Scan for the cell matching the given text and deliver its (x, y) coordinate at center. 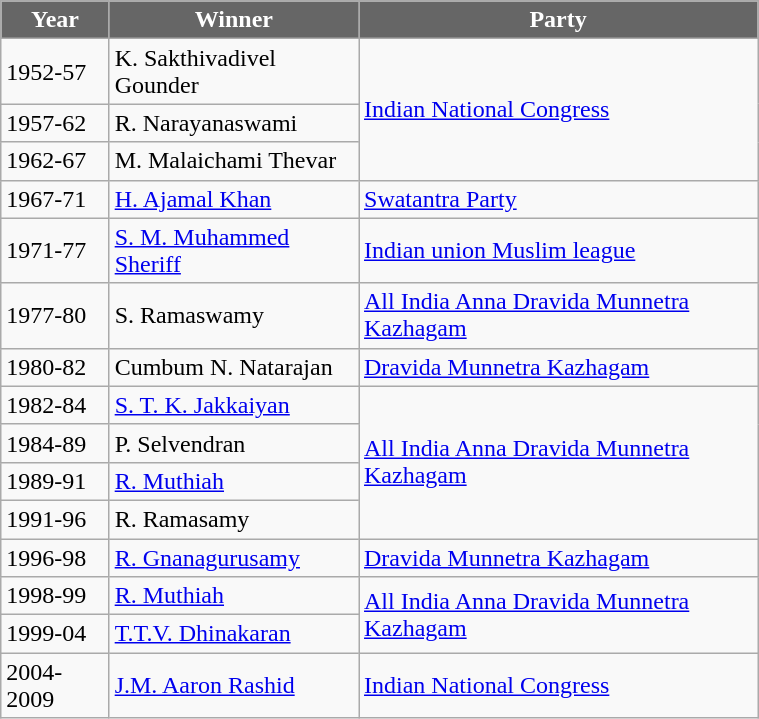
S. M. Muhammed Sheriff (234, 250)
1999-04 (55, 634)
J.M. Aaron Rashid (234, 686)
2004-2009 (55, 686)
1967-71 (55, 199)
1984-89 (55, 443)
1998-99 (55, 596)
P. Selvendran (234, 443)
S. Ramaswamy (234, 316)
R. Ramasamy (234, 519)
Indian union Muslim league (558, 250)
R. Narayanaswami (234, 123)
M. Malaichami Thevar (234, 161)
1962-67 (55, 161)
1952-57 (55, 72)
T.T.V. Dhinakaran (234, 634)
K. Sakthivadivel Gounder (234, 72)
Year (55, 20)
1971-77 (55, 250)
Party (558, 20)
Cumbum N. Natarajan (234, 367)
1977-80 (55, 316)
Winner (234, 20)
1982-84 (55, 405)
1991-96 (55, 519)
S. T. K. Jakkaiyan (234, 405)
1989-91 (55, 481)
H. Ajamal Khan (234, 199)
1996-98 (55, 557)
1957-62 (55, 123)
R. Gnanagurusamy (234, 557)
1980-82 (55, 367)
Swatantra Party (558, 199)
